Scan for the cell matching the given text and deliver its (X, Y) coordinate at center. 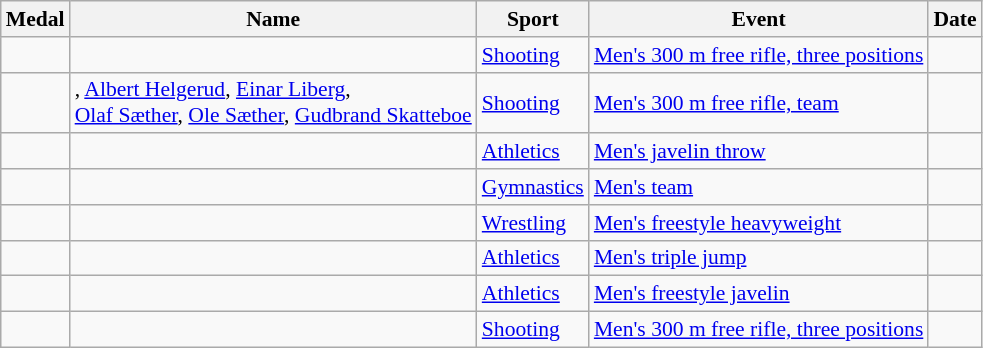
Men's team (759, 187)
Men's triple jump (759, 258)
Gymnastics (533, 187)
Medal (36, 19)
Men's javelin throw (759, 152)
Wrestling (533, 223)
Date (954, 19)
Event (759, 19)
Sport (533, 19)
Name (274, 19)
Men's freestyle javelin (759, 294)
, Albert Helgerud, Einar Liberg,Olaf Sæther, Ole Sæther, Gudbrand Skatteboe (274, 102)
Men's freestyle heavyweight (759, 223)
Men's 300 m free rifle, team (759, 102)
